Find where the given text appears and provide that cell's center as [x, y] coordinate. 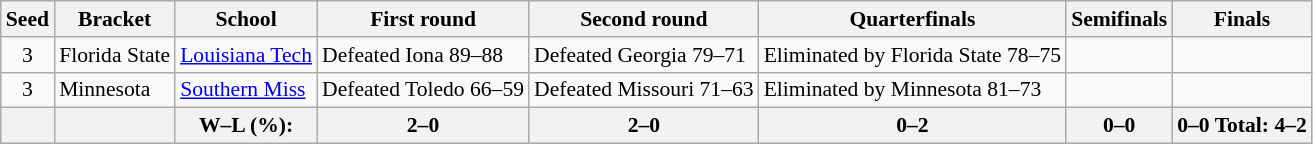
Defeated Iona 89–88 [423, 55]
Second round [644, 19]
Semifinals [1119, 19]
Southern Miss [246, 90]
Defeated Toledo 66–59 [423, 90]
Bracket [114, 19]
Finals [1242, 19]
Louisiana Tech [246, 55]
0–2 [913, 126]
0–0 [1119, 126]
Seed [28, 19]
Defeated Missouri 71–63 [644, 90]
School [246, 19]
Eliminated by Minnesota 81–73 [913, 90]
0–0 Total: 4–2 [1242, 126]
Minnesota [114, 90]
Quarterfinals [913, 19]
Florida State [114, 55]
First round [423, 19]
W–L (%): [246, 126]
Defeated Georgia 79–71 [644, 55]
Eliminated by Florida State 78–75 [913, 55]
